Find where the given text appears and provide that cell's center as [X, Y] coordinate. 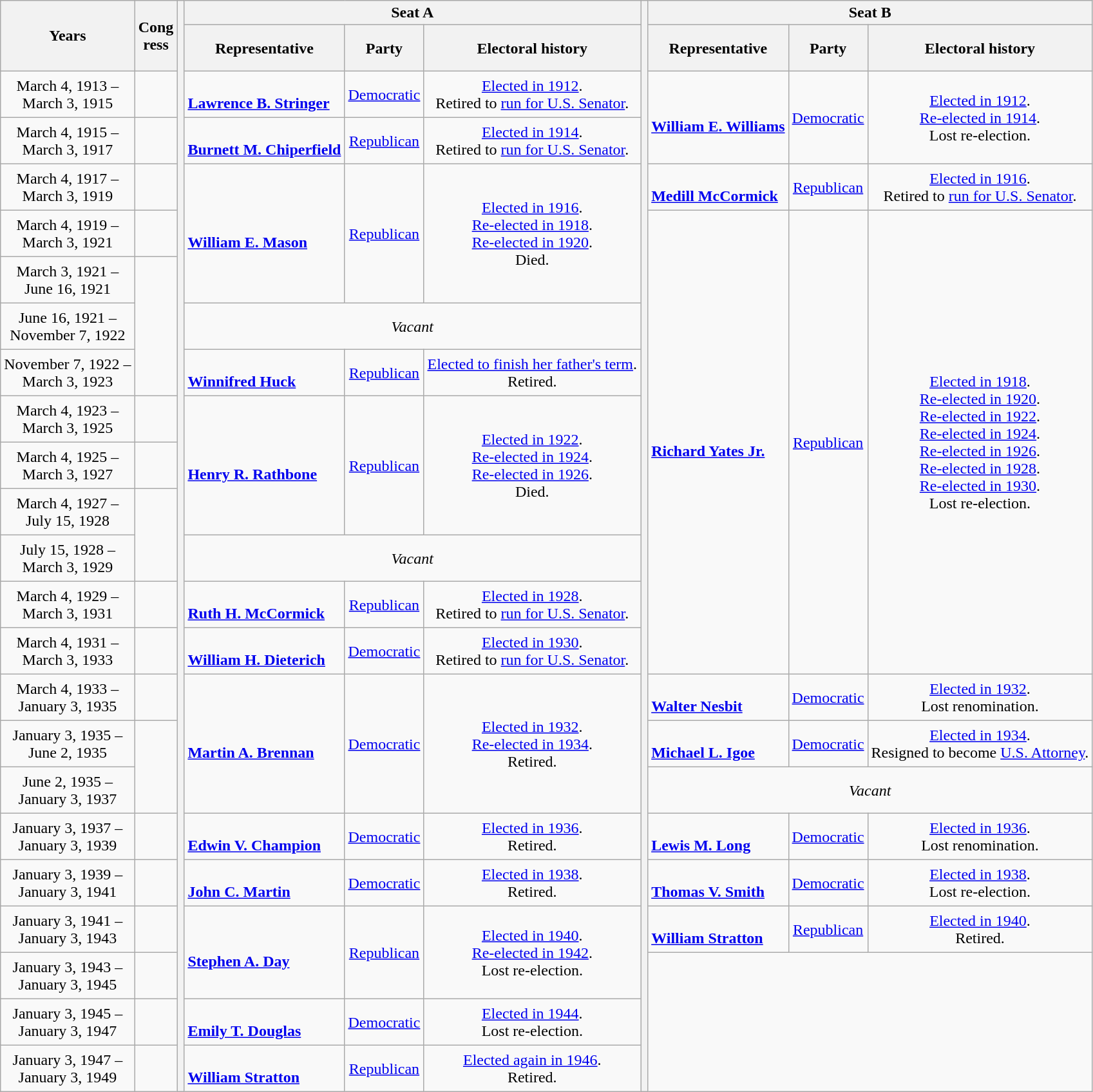
January 3, 1939 –January 3, 1941 [68, 883]
William E. Williams [718, 118]
Henry R. Rathbone [264, 466]
William H. Dieterich [264, 651]
June 2, 1935 –January 3, 1937 [68, 790]
Elected in 1916.Re-elected in 1918.Re-elected in 1920.Died. [532, 234]
November 7, 1922 –March 3, 1923 [68, 373]
March 4, 1919 –March 3, 1921 [68, 234]
Elected in 1938.Lost re-election. [980, 883]
Elected in 1940.Re-elected in 1942.Lost re-election. [532, 953]
Elected again in 1946.Retired. [532, 1069]
Burnett M. Chiperfield [264, 141]
March 4, 1925 –March 3, 1927 [68, 466]
July 15, 1928 –March 3, 1929 [68, 559]
March 4, 1927 –July 15, 1928 [68, 512]
William E. Mason [264, 234]
Elected in 1922.Re-elected in 1924.Re-elected in 1926.Died. [532, 466]
Elected in 1918.Re-elected in 1920.Re-elected in 1922.Re-elected in 1924.Re-elected in 1926.Re-elected in 1928.Re-elected in 1930.Lost re-election. [980, 443]
Medill McCormick [718, 187]
January 3, 1935 –June 2, 1935 [68, 744]
Elected in 1936.Lost renomination. [980, 837]
January 3, 1937 –January 3, 1939 [68, 837]
Elected in 1932.Re-elected in 1934.Retired. [532, 744]
March 4, 1933 –January 3, 1935 [68, 698]
March 4, 1923 –March 3, 1925 [68, 419]
Walter Nesbit [718, 698]
Thomas V. Smith [718, 883]
Elected to finish her father's term.Retired. [532, 373]
John C. Martin [264, 883]
Elected in 1912.Retired to run for U.S. Senator. [532, 95]
Lewis M. Long [718, 837]
Stephen A. Day [264, 953]
Elected in 1934.Resigned to become U.S. Attorney. [980, 744]
Michael L. Igoe [718, 744]
March 4, 1913 –March 3, 1915 [68, 95]
Ruth H. McCormick [264, 605]
Elected in 1938.Retired. [532, 883]
Richard Yates Jr. [718, 443]
Elected in 1912.Re-elected in 1914.Lost re-election. [980, 118]
Elected in 1936.Retired. [532, 837]
Winnifred Huck [264, 373]
Elected in 1916.Retired to run for U.S. Senator. [980, 187]
January 3, 1945 –January 3, 1947 [68, 1022]
Elected in 1928.Retired to run for U.S. Senator. [532, 605]
Seat A [412, 13]
January 3, 1943 –January 3, 1945 [68, 976]
March 4, 1917 –March 3, 1919 [68, 187]
Congress [156, 36]
Elected in 1932.Lost renomination. [980, 698]
Lawrence B. Stringer [264, 95]
Years [68, 36]
Seat B [870, 13]
Elected in 1940.Retired. [980, 930]
Emily T. Douglas [264, 1022]
March 3, 1921 –June 16, 1921 [68, 280]
January 3, 1947 –January 3, 1949 [68, 1069]
Martin A. Brennan [264, 744]
March 4, 1931 –March 3, 1933 [68, 651]
June 16, 1921 –November 7, 1922 [68, 327]
March 4, 1915 –March 3, 1917 [68, 141]
January 3, 1941 –January 3, 1943 [68, 930]
Elected in 1930.Retired to run for U.S. Senator. [532, 651]
Elected in 1944.Lost re-election. [532, 1022]
Edwin V. Champion [264, 837]
Elected in 1914.Retired to run for U.S. Senator. [532, 141]
March 4, 1929 –March 3, 1931 [68, 605]
